Output the (x, y) coordinate of the center of the cell containing the given text.  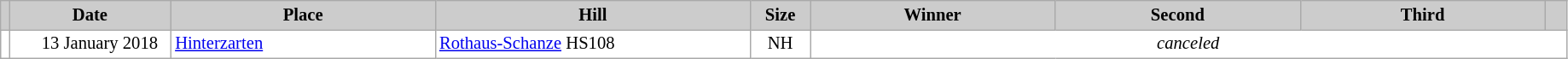
Third (1423, 15)
Second (1177, 15)
Hinterzarten (303, 44)
Rothaus-Schanze HS108 (593, 44)
Winner (933, 15)
Place (303, 15)
13 January 2018 (90, 44)
canceled (1188, 44)
Date (90, 15)
NH (781, 44)
Size (781, 15)
Hill (593, 15)
